Provide the (x, y) coordinate of the cell's center where the given text is located.  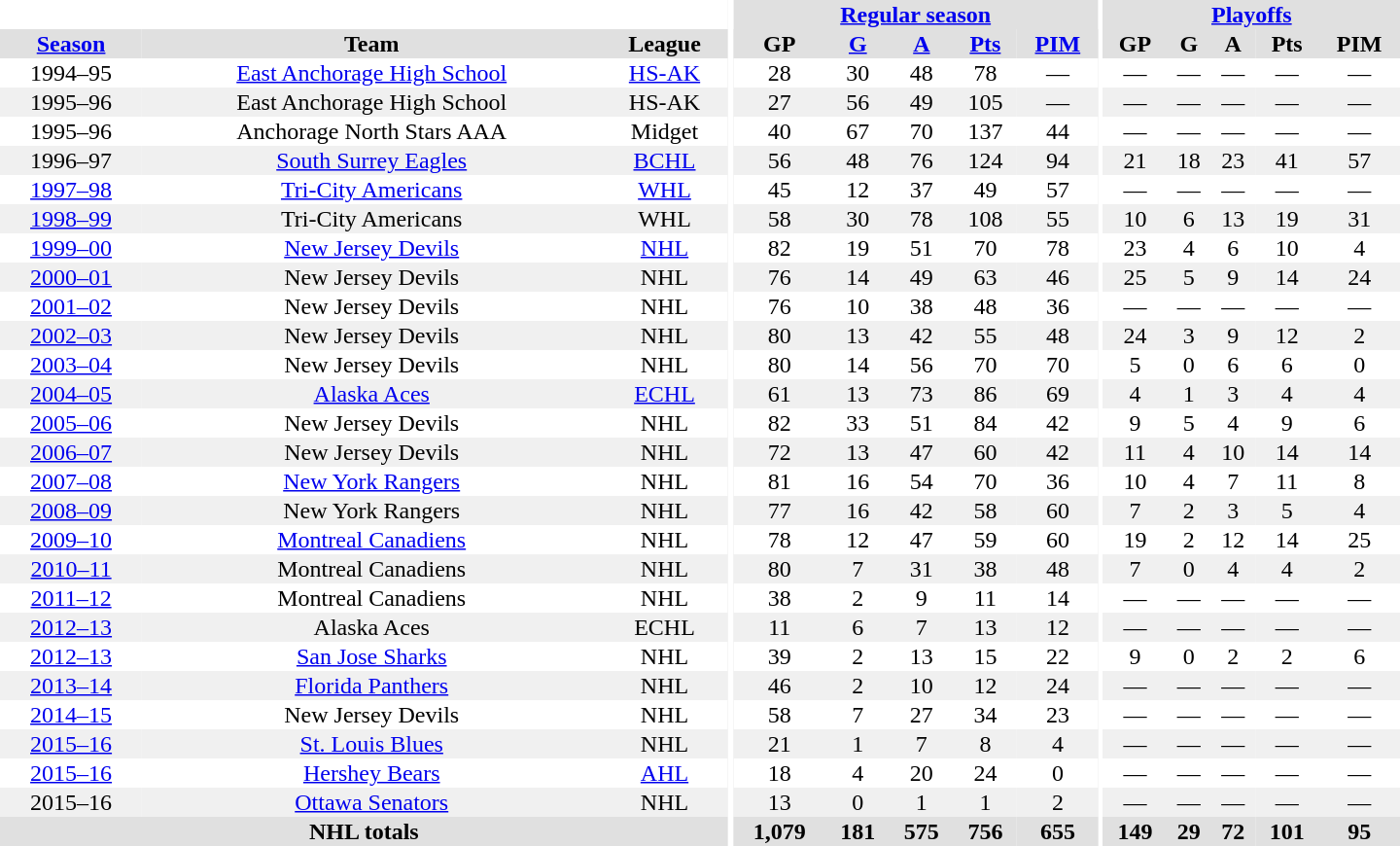
2004–05 (71, 394)
Hershey Bears (371, 773)
34 (986, 715)
Ottawa Senators (371, 802)
1999–00 (71, 248)
BCHL (664, 160)
22 (1058, 656)
Anchorage North Stars AAA (371, 131)
Florida Panthers (371, 686)
86 (986, 394)
2005–06 (71, 423)
Team (371, 44)
54 (922, 481)
League (664, 44)
1994–95 (71, 73)
15 (986, 656)
2006–07 (71, 452)
39 (780, 656)
137 (986, 131)
2014–15 (71, 715)
Regular season (916, 15)
2002–03 (71, 335)
2011–12 (71, 598)
108 (986, 219)
61 (780, 394)
44 (1058, 131)
San Jose Sharks (371, 656)
2000–01 (71, 277)
2010–11 (71, 569)
655 (1058, 831)
AHL (664, 773)
2001–02 (71, 306)
1996–97 (71, 160)
95 (1359, 831)
South Surrey Eagles (371, 160)
20 (922, 773)
81 (780, 481)
2007–08 (71, 481)
Midget (664, 131)
2003–04 (71, 365)
40 (780, 131)
101 (1287, 831)
Season (71, 44)
1997–98 (71, 190)
77 (780, 511)
45 (780, 190)
1,079 (780, 831)
59 (986, 540)
105 (986, 102)
69 (1058, 394)
29 (1188, 831)
94 (1058, 160)
149 (1136, 831)
67 (858, 131)
41 (1287, 160)
63 (986, 277)
1998–99 (71, 219)
84 (986, 423)
St. Louis Blues (371, 744)
Playoffs (1252, 15)
181 (858, 831)
756 (986, 831)
575 (922, 831)
28 (780, 73)
2013–14 (71, 686)
37 (922, 190)
NHL totals (364, 831)
2008–09 (71, 511)
73 (922, 394)
2009–10 (71, 540)
33 (858, 423)
124 (986, 160)
